Scan for the cell matching the given text and deliver its [x, y] coordinate at center. 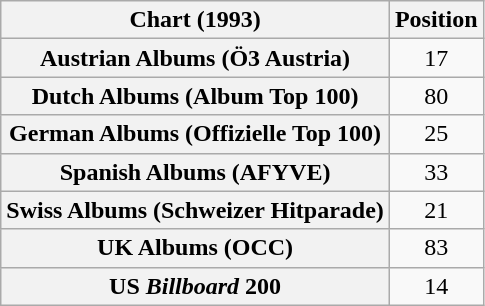
80 [436, 96]
25 [436, 134]
Spanish Albums (AFYVE) [196, 172]
33 [436, 172]
Swiss Albums (Schweizer Hitparade) [196, 210]
Position [436, 20]
Austrian Albums (Ö3 Austria) [196, 58]
83 [436, 248]
14 [436, 286]
Dutch Albums (Album Top 100) [196, 96]
US Billboard 200 [196, 286]
21 [436, 210]
UK Albums (OCC) [196, 248]
German Albums (Offizielle Top 100) [196, 134]
Chart (1993) [196, 20]
17 [436, 58]
